From the cell containing the given text, extract its center point as (x, y) coordinate. 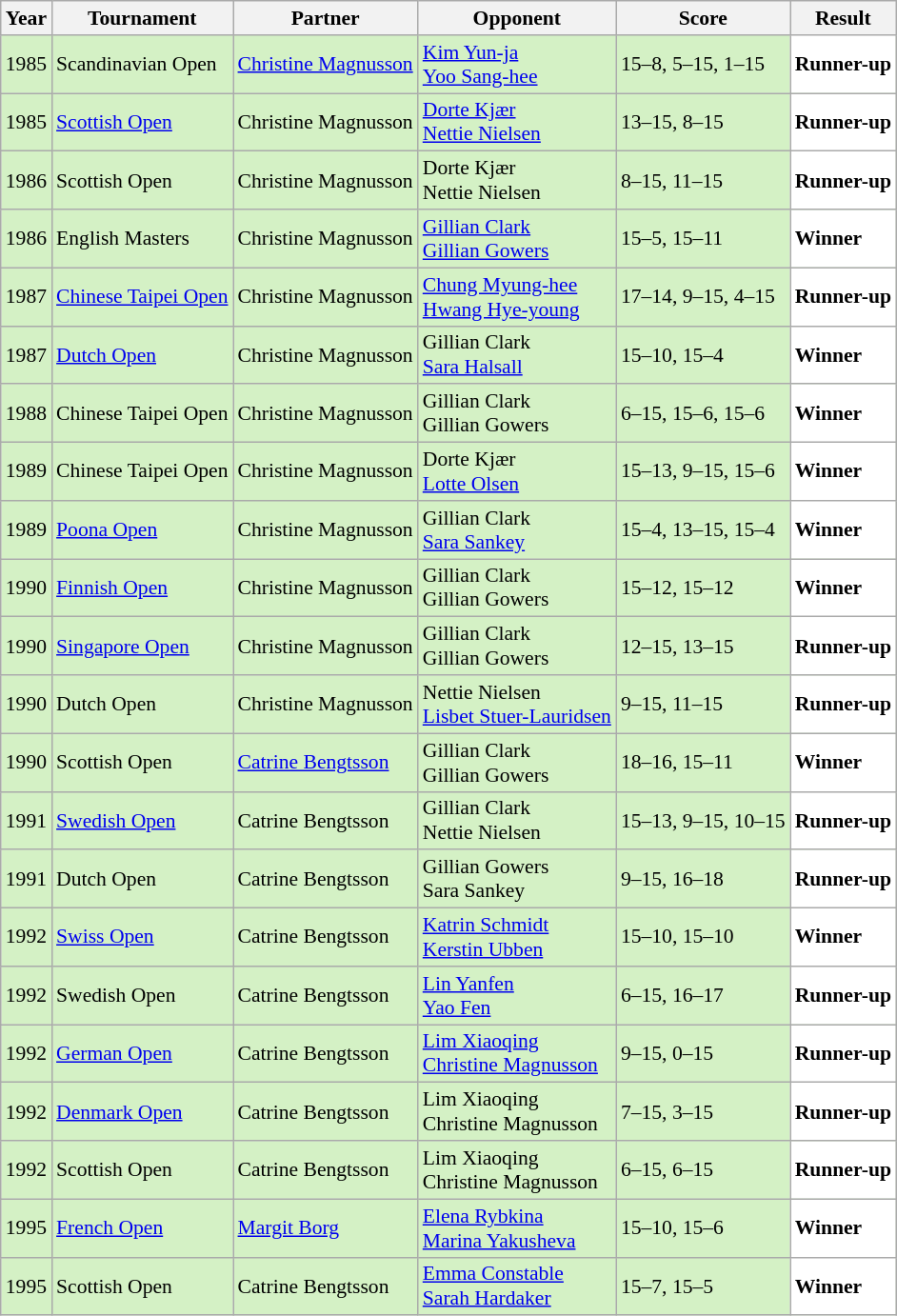
6–15, 16–17 (703, 996)
Margit Borg (325, 1228)
15–7, 15–5 (703, 1286)
Poona Open (142, 529)
Gillian Clark Nettie Nielsen (517, 821)
Denmark Open (142, 1112)
7–15, 3–15 (703, 1112)
15–10, 15–6 (703, 1228)
English Masters (142, 238)
German Open (142, 1053)
15–13, 9–15, 10–15 (703, 821)
Finnish Open (142, 588)
Opponent (517, 18)
15–10, 15–10 (703, 937)
Chung Myung-hee Hwang Hye-young (517, 297)
15–12, 15–12 (703, 588)
Nettie Nielsen Lisbet Stuer-Lauridsen (517, 705)
15–10, 15–4 (703, 354)
Katrin Schmidt Kerstin Ubben (517, 937)
Gillian Clark Sara Halsall (517, 354)
15–13, 9–15, 15–6 (703, 472)
1988 (27, 413)
Lin Yanfen Yao Fen (517, 996)
8–15, 11–15 (703, 181)
Elena Rybkina Marina Yakusheva (517, 1228)
Emma Constable Sarah Hardaker (517, 1286)
Singapore Open (142, 646)
18–16, 15–11 (703, 762)
13–15, 8–15 (703, 122)
Swiss Open (142, 937)
Dorte Kjær Lotte Olsen (517, 472)
Kim Yun-ja Yoo Sang-hee (517, 65)
15–8, 5–15, 1–15 (703, 65)
Tournament (142, 18)
6–15, 15–6, 15–6 (703, 413)
Scandinavian Open (142, 65)
9–15, 16–18 (703, 880)
9–15, 11–15 (703, 705)
15–5, 15–11 (703, 238)
15–4, 13–15, 15–4 (703, 529)
Gillian Gowers Sara Sankey (517, 880)
Year (27, 18)
Gillian Clark Sara Sankey (517, 529)
Partner (325, 18)
French Open (142, 1228)
12–15, 13–15 (703, 646)
Result (844, 18)
17–14, 9–15, 4–15 (703, 297)
9–15, 0–15 (703, 1053)
Score (703, 18)
6–15, 6–15 (703, 1169)
